Scan for the cell matching the given text and deliver its (X, Y) coordinate at center. 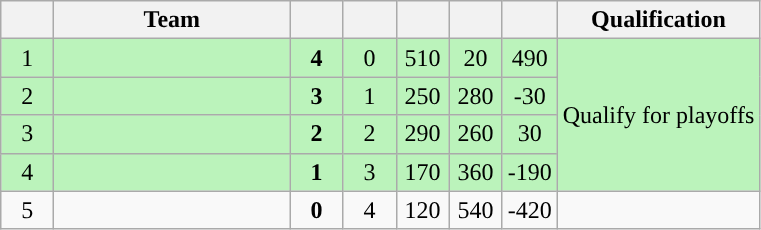
260 (476, 134)
510 (422, 58)
-190 (530, 172)
170 (422, 172)
490 (530, 58)
-420 (530, 210)
250 (422, 96)
540 (476, 210)
280 (476, 96)
360 (476, 172)
120 (422, 210)
Team (172, 20)
5 (28, 210)
-30 (530, 96)
30 (530, 134)
Qualification (658, 20)
290 (422, 134)
20 (476, 58)
Qualify for playoffs (658, 115)
